Identify which cell holds the provided text, then report its [x, y] central coordinate. 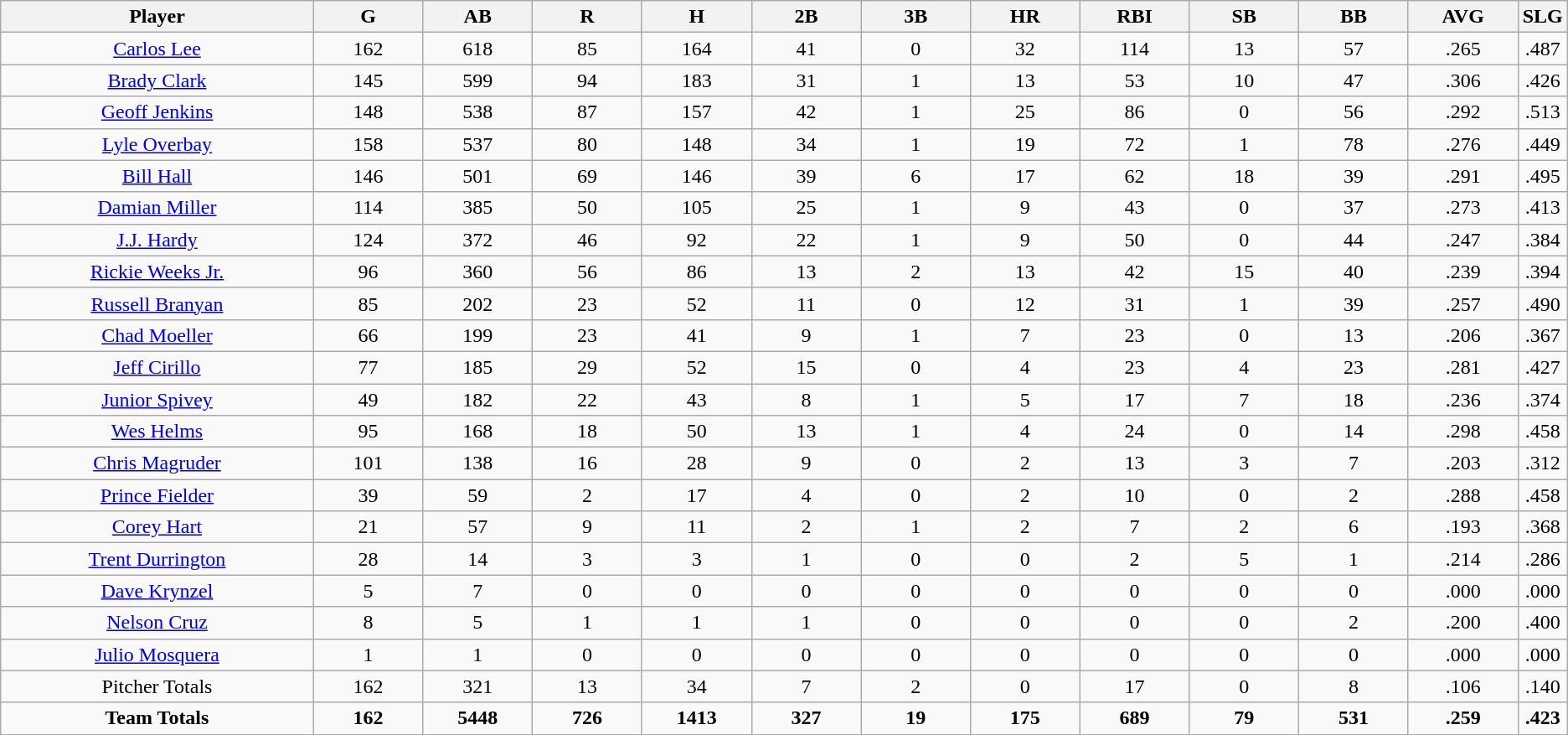
185 [477, 367]
618 [477, 49]
.288 [1462, 495]
.394 [1543, 272]
24 [1134, 432]
.265 [1462, 49]
29 [588, 367]
92 [697, 240]
AVG [1462, 17]
H [697, 17]
46 [588, 240]
Team Totals [157, 718]
3B [916, 17]
32 [1025, 49]
689 [1134, 718]
.106 [1462, 686]
59 [477, 495]
69 [588, 176]
.257 [1462, 303]
SLG [1543, 17]
.273 [1462, 208]
.367 [1543, 335]
168 [477, 432]
.426 [1543, 80]
Rickie Weeks Jr. [157, 272]
G [369, 17]
1413 [697, 718]
.247 [1462, 240]
44 [1354, 240]
Jeff Cirillo [157, 367]
.200 [1462, 623]
.490 [1543, 303]
.374 [1543, 400]
66 [369, 335]
Bill Hall [157, 176]
385 [477, 208]
87 [588, 112]
R [588, 17]
62 [1134, 176]
J.J. Hardy [157, 240]
.384 [1543, 240]
Russell Branyan [157, 303]
101 [369, 463]
78 [1354, 144]
95 [369, 432]
183 [697, 80]
202 [477, 303]
53 [1134, 80]
Trent Durrington [157, 559]
Junior Spivey [157, 400]
327 [806, 718]
49 [369, 400]
124 [369, 240]
Damian Miller [157, 208]
145 [369, 80]
72 [1134, 144]
501 [477, 176]
AB [477, 17]
Dave Krynzel [157, 591]
Pitcher Totals [157, 686]
.423 [1543, 718]
Corey Hart [157, 527]
.259 [1462, 718]
16 [588, 463]
Brady Clark [157, 80]
40 [1354, 272]
182 [477, 400]
Carlos Lee [157, 49]
.368 [1543, 527]
HR [1025, 17]
321 [477, 686]
537 [477, 144]
94 [588, 80]
BB [1354, 17]
538 [477, 112]
37 [1354, 208]
Wes Helms [157, 432]
.449 [1543, 144]
.206 [1462, 335]
.306 [1462, 80]
Player [157, 17]
.487 [1543, 49]
175 [1025, 718]
Chris Magruder [157, 463]
.276 [1462, 144]
Nelson Cruz [157, 623]
138 [477, 463]
Geoff Jenkins [157, 112]
RBI [1134, 17]
Chad Moeller [157, 335]
.214 [1462, 559]
.292 [1462, 112]
SB [1245, 17]
.495 [1543, 176]
.312 [1543, 463]
.193 [1462, 527]
.281 [1462, 367]
157 [697, 112]
360 [477, 272]
.513 [1543, 112]
164 [697, 49]
.427 [1543, 367]
47 [1354, 80]
726 [588, 718]
79 [1245, 718]
2B [806, 17]
Julio Mosquera [157, 655]
Lyle Overbay [157, 144]
21 [369, 527]
.291 [1462, 176]
.239 [1462, 272]
.298 [1462, 432]
96 [369, 272]
.140 [1543, 686]
80 [588, 144]
.236 [1462, 400]
.203 [1462, 463]
199 [477, 335]
.286 [1543, 559]
372 [477, 240]
.413 [1543, 208]
599 [477, 80]
Prince Fielder [157, 495]
531 [1354, 718]
105 [697, 208]
5448 [477, 718]
77 [369, 367]
.400 [1543, 623]
12 [1025, 303]
158 [369, 144]
